Return (x, y) of the center of cell containing provided text 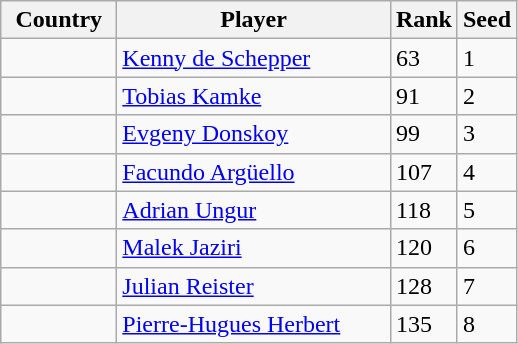
120 (424, 248)
135 (424, 324)
1 (486, 58)
Player (254, 20)
Adrian Ungur (254, 210)
Seed (486, 20)
Facundo Argüello (254, 172)
Country (59, 20)
7 (486, 286)
Malek Jaziri (254, 248)
107 (424, 172)
8 (486, 324)
4 (486, 172)
Pierre-Hugues Herbert (254, 324)
118 (424, 210)
Julian Reister (254, 286)
2 (486, 96)
99 (424, 134)
128 (424, 286)
5 (486, 210)
91 (424, 96)
Tobias Kamke (254, 96)
Rank (424, 20)
Evgeny Donskoy (254, 134)
6 (486, 248)
63 (424, 58)
3 (486, 134)
Kenny de Schepper (254, 58)
